Return [x, y] of the center of cell containing provided text 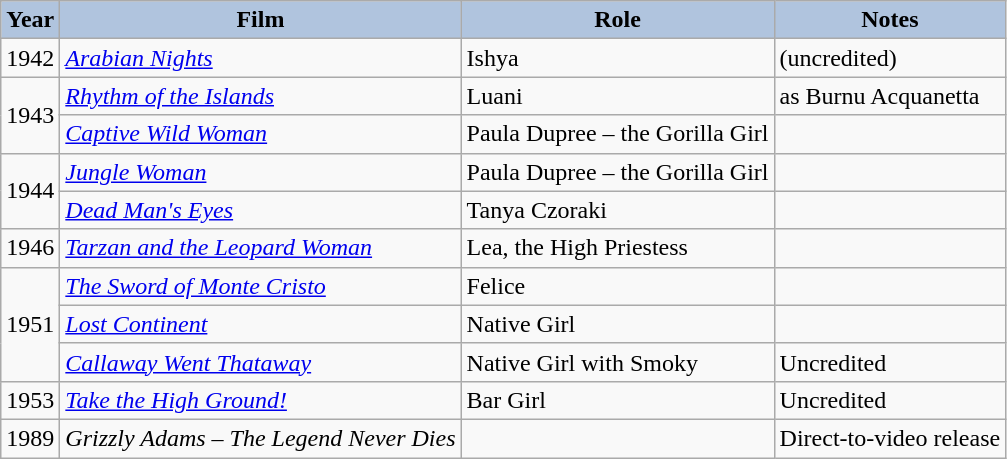
1951 [30, 324]
Lost Continent [260, 324]
1944 [30, 191]
Arabian Nights [260, 58]
1942 [30, 58]
Grizzly Adams – The Legend Never Dies [260, 438]
1953 [30, 400]
Native Girl [618, 324]
(uncredited) [890, 58]
Lea, the High Priestess [618, 248]
Felice [618, 286]
Luani [618, 96]
1946 [30, 248]
as Burnu Acquanetta [890, 96]
Captive Wild Woman [260, 134]
Native Girl with Smoky [618, 362]
Bar Girl [618, 400]
Role [618, 20]
Jungle Woman [260, 172]
Rhythm of the Islands [260, 96]
Notes [890, 20]
Ishya [618, 58]
Callaway Went Thataway [260, 362]
Year [30, 20]
1943 [30, 115]
Dead Man's Eyes [260, 210]
Tanya Czoraki [618, 210]
1989 [30, 438]
Take the High Ground! [260, 400]
Film [260, 20]
Tarzan and the Leopard Woman [260, 248]
Direct-to-video release [890, 438]
The Sword of Monte Cristo [260, 286]
